Return (x, y) of the center of cell containing provided text 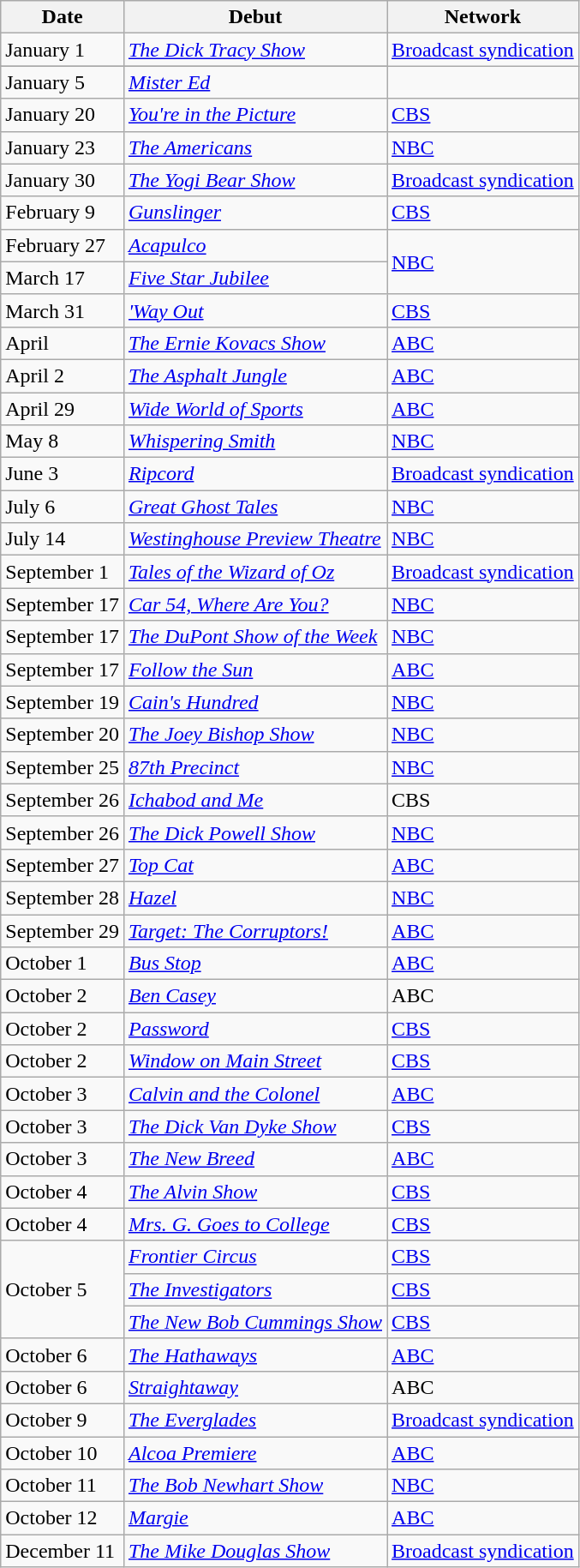
The Alvin Show (255, 1192)
September 1 (63, 572)
Window on Main Street (255, 1061)
The Bob Newhart Show (255, 1486)
The New Breed (255, 1159)
October 12 (63, 1518)
October 9 (63, 1420)
Tales of the Wizard of Oz (255, 572)
July 14 (63, 539)
April 2 (63, 375)
Gunslinger (255, 213)
The Dick Tracy Show (255, 50)
Five Star Jubilee (255, 278)
Top Cat (255, 865)
Acapulco (255, 245)
July 6 (63, 507)
The DuPont Show of the Week (255, 637)
September 27 (63, 865)
The Ernie Kovacs Show (255, 343)
January 20 (63, 115)
Target: The Corruptors! (255, 930)
The Joey Bishop Show (255, 735)
The New Bob Cummings Show (255, 1322)
September 29 (63, 930)
January 23 (63, 147)
January 30 (63, 180)
'Way Out (255, 310)
Follow the Sun (255, 670)
Hazel (255, 898)
October 5 (63, 1289)
Wide World of Sports (255, 409)
The Hathaways (255, 1355)
Ripcord (255, 474)
Calvin and the Colonel (255, 1094)
October 1 (63, 964)
The Investigators (255, 1289)
Whispering Smith (255, 442)
October 10 (63, 1453)
May 8 (63, 442)
Straightaway (255, 1387)
Mister Ed (255, 82)
Mrs. G. Goes to College (255, 1224)
September 25 (63, 767)
September 19 (63, 702)
Date (63, 17)
Network (483, 17)
Frontier Circus (255, 1257)
February 27 (63, 245)
Westinghouse Preview Theatre (255, 539)
The Yogi Bear Show (255, 180)
The Asphalt Jungle (255, 375)
The Everglades (255, 1420)
The Dick Powell Show (255, 832)
Ben Casey (255, 996)
You're in the Picture (255, 115)
87th Precinct (255, 767)
October 11 (63, 1486)
The Mike Douglas Show (255, 1551)
March 31 (63, 310)
April 29 (63, 409)
March 17 (63, 278)
January 5 (63, 82)
June 3 (63, 474)
Ichabod and Me (255, 800)
February 9 (63, 213)
April (63, 343)
Car 54, Where Are You? (255, 604)
The Americans (255, 147)
September 20 (63, 735)
Alcoa Premiere (255, 1453)
September 28 (63, 898)
The Dick Van Dyke Show (255, 1126)
Bus Stop (255, 964)
Debut (255, 17)
January 1 (63, 50)
Margie (255, 1518)
Cain's Hundred (255, 702)
Password (255, 1029)
Great Ghost Tales (255, 507)
December 11 (63, 1551)
